Provide the (x, y) coordinate of the cell's center where the given text is located.  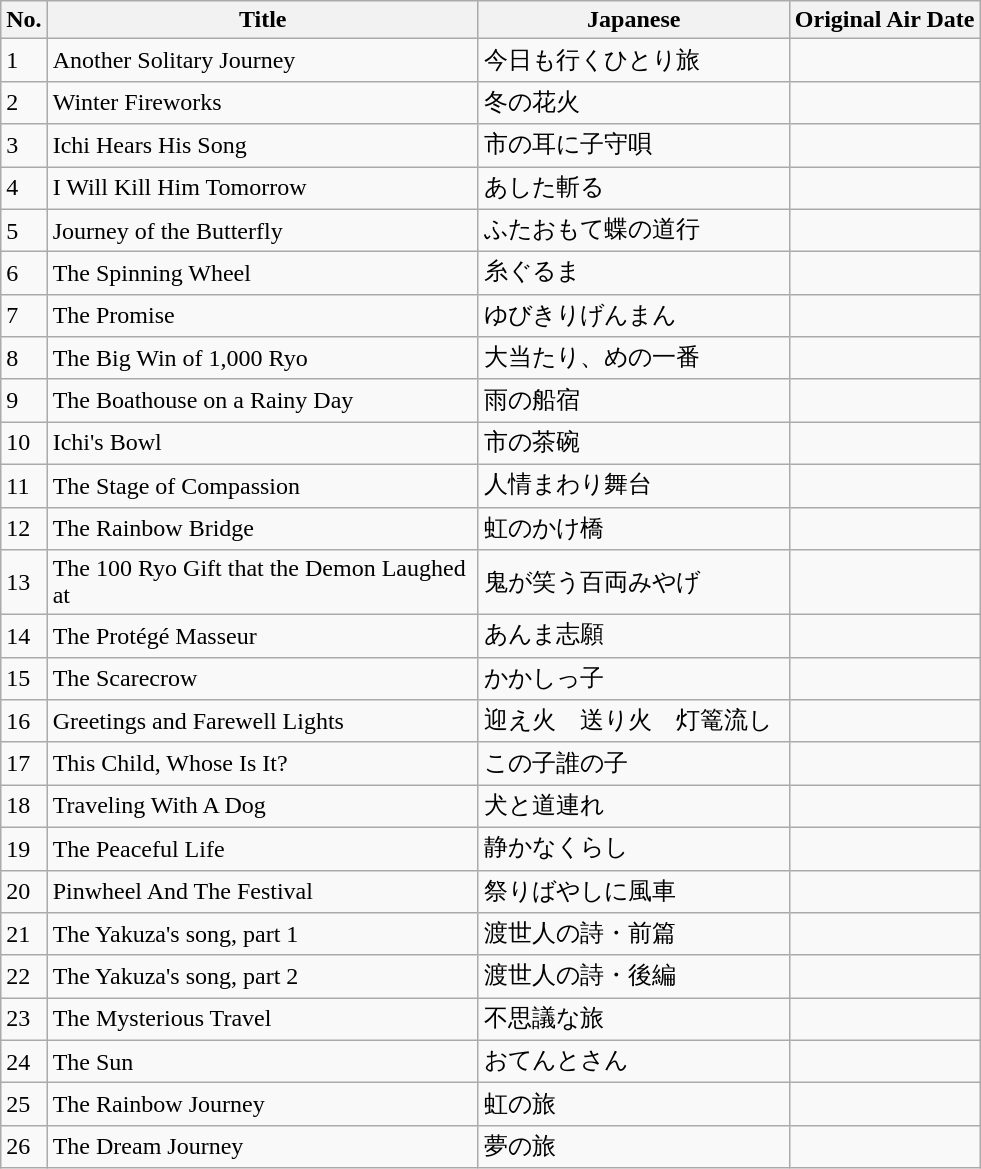
4 (24, 188)
鬼が笑う百両みやげ (634, 582)
13 (24, 582)
16 (24, 722)
5 (24, 230)
不思議な旅 (634, 1020)
25 (24, 1104)
1 (24, 60)
Journey of the Butterfly (262, 230)
Original Air Date (884, 20)
Ichi Hears His Song (262, 146)
Title (262, 20)
Pinwheel And The Festival (262, 892)
この子誰の子 (634, 764)
The Rainbow Journey (262, 1104)
Another Solitary Journey (262, 60)
渡世人の詩・前篇 (634, 934)
The Boathouse on a Rainy Day (262, 400)
The 100 Ryo Gift that the Demon Laughed at (262, 582)
This Child, Whose Is It? (262, 764)
8 (24, 358)
Winter Fireworks (262, 102)
虹の旅 (634, 1104)
15 (24, 678)
The Promise (262, 316)
24 (24, 1062)
18 (24, 806)
26 (24, 1146)
The Stage of Compassion (262, 486)
The Yakuza's song, part 1 (262, 934)
I Will Kill Him Tomorrow (262, 188)
22 (24, 976)
市の耳に子守唄 (634, 146)
The Spinning Wheel (262, 274)
渡世人の詩・後編 (634, 976)
12 (24, 528)
No. (24, 20)
Japanese (634, 20)
The Yakuza's song, part 2 (262, 976)
The Rainbow Bridge (262, 528)
The Peaceful Life (262, 848)
あんま志願 (634, 636)
かかしっ子 (634, 678)
The Sun (262, 1062)
虹のかけ橋 (634, 528)
糸ぐるま (634, 274)
23 (24, 1020)
Greetings and Farewell Lights (262, 722)
冬の花火 (634, 102)
17 (24, 764)
あした斬る (634, 188)
The Scarecrow (262, 678)
21 (24, 934)
大当たり、めの一番 (634, 358)
7 (24, 316)
おてんとさん (634, 1062)
3 (24, 146)
静かなくらし (634, 848)
19 (24, 848)
祭りばやしに風車 (634, 892)
The Big Win of 1,000 Ryo (262, 358)
市の茶碗 (634, 444)
20 (24, 892)
14 (24, 636)
9 (24, 400)
The Protégé Masseur (262, 636)
2 (24, 102)
Traveling With A Dog (262, 806)
今日も行くひとり旅 (634, 60)
Ichi's Bowl (262, 444)
雨の船宿 (634, 400)
11 (24, 486)
犬と道連れ (634, 806)
迎え火 送り火 灯篭流し (634, 722)
ふたおもて蝶の道行 (634, 230)
The Dream Journey (262, 1146)
The Mysterious Travel (262, 1020)
ゆびきりげんまん (634, 316)
10 (24, 444)
夢の旅 (634, 1146)
人情まわり舞台 (634, 486)
6 (24, 274)
